Determine the (X, Y) coordinate at the center of the cell enclosing the given text.  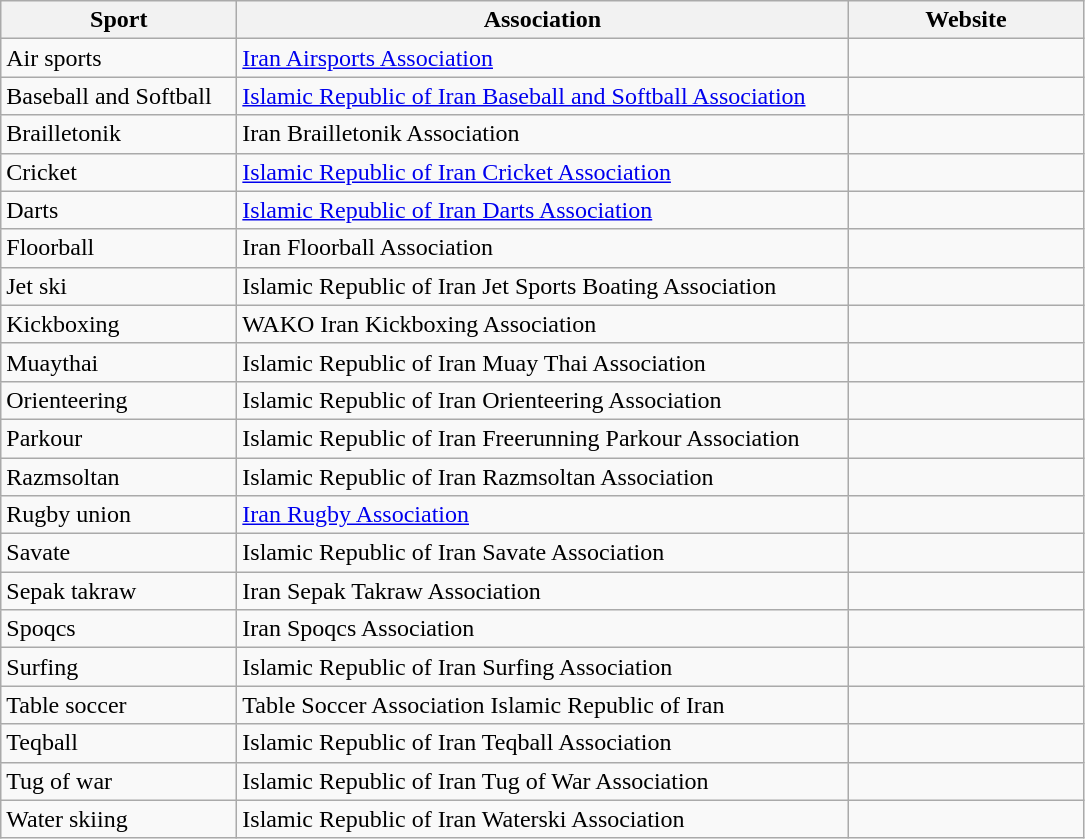
Spoqcs (119, 629)
Islamic Republic of Iran Teqball Association (542, 743)
Tug of war (119, 781)
Darts (119, 210)
Orienteering (119, 400)
Air sports (119, 58)
Website (966, 20)
Parkour (119, 438)
Islamic Republic of Iran Cricket Association (542, 172)
Jet ski (119, 286)
Islamic Republic of Iran Surfing Association (542, 667)
Muaythai (119, 362)
Islamic Republic of Iran Darts Association (542, 210)
Brailletonik (119, 134)
Rugby union (119, 515)
Cricket (119, 172)
Kickboxing (119, 324)
Islamic Republic of Iran Tug of War Association (542, 781)
Sport (119, 20)
Islamic Republic of Iran Savate Association (542, 553)
Savate (119, 553)
Iran Floorball Association (542, 248)
Iran Brailletonik Association (542, 134)
Table soccer (119, 705)
Islamic Republic of Iran Orienteering Association (542, 400)
Islamic Republic of Iran Freerunning Parkour Association (542, 438)
Islamic Republic of Iran Razmsoltan Association (542, 477)
Baseball and Softball (119, 96)
Teqball (119, 743)
WAKO Iran Kickboxing Association (542, 324)
Iran Sepak Takraw Association (542, 591)
Razmsoltan (119, 477)
Iran Rugby Association (542, 515)
Water skiing (119, 819)
Islamic Republic of Iran Waterski Association (542, 819)
Table Soccer Association Islamic Republic of Iran (542, 705)
Islamic Republic of Iran Muay Thai Association (542, 362)
Islamic Republic of Iran Baseball and Softball Association (542, 96)
Sepak takraw (119, 591)
Islamic Republic of Iran Jet Sports Boating Association (542, 286)
Association (542, 20)
Iran Spoqcs Association (542, 629)
Surfing (119, 667)
Floorball (119, 248)
Iran Airsports Association (542, 58)
